Pinpoint the cell where the given text exists, returning its [x, y] midpoint coordinate. 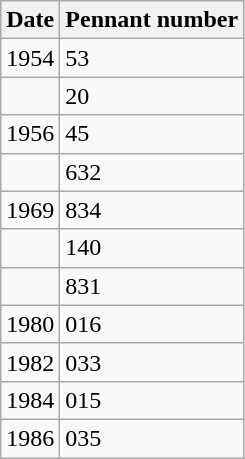
20 [152, 96]
Pennant number [152, 20]
1982 [30, 362]
53 [152, 58]
Date [30, 20]
831 [152, 286]
035 [152, 438]
1954 [30, 58]
1984 [30, 400]
140 [152, 248]
1986 [30, 438]
834 [152, 210]
632 [152, 172]
1956 [30, 134]
1969 [30, 210]
033 [152, 362]
45 [152, 134]
016 [152, 324]
015 [152, 400]
1980 [30, 324]
